Determine the (x, y) coordinate at the center of the cell enclosing the given text.  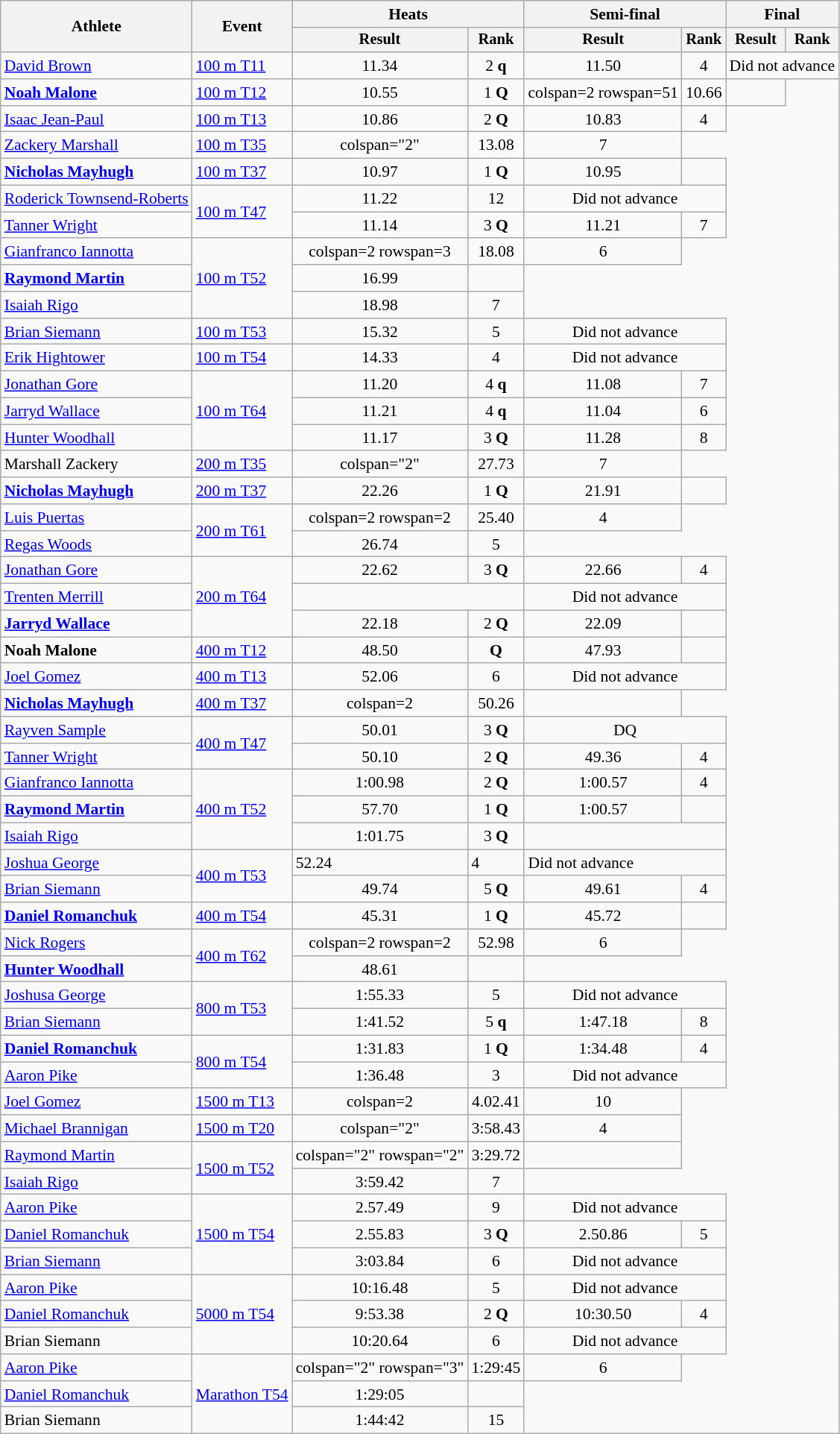
1:29:05 (380, 1394)
5 Q (496, 890)
Rayven Sample (97, 730)
100 m T37 (242, 172)
11.28 (602, 438)
10.95 (602, 172)
100 m T53 (242, 332)
1:36.48 (380, 1075)
Joshua George (97, 863)
10.86 (380, 119)
Regas Woods (97, 544)
2.57.49 (380, 1208)
100 m T11 (242, 66)
5 q (496, 1022)
5000 m T54 (242, 1314)
400 m T54 (242, 916)
13.08 (496, 145)
400 m T47 (242, 743)
21.91 (602, 491)
Final (783, 14)
colspan=2 rowspan=3 (380, 252)
Marshall Zackery (97, 465)
200 m T37 (242, 491)
52.06 (380, 677)
1:31.83 (380, 1049)
DQ (625, 730)
100 m T54 (242, 358)
10:30.50 (602, 1315)
Marathon T54 (242, 1394)
1:47.18 (602, 1022)
22.62 (380, 570)
3:59.42 (380, 1182)
10:16.48 (380, 1288)
colspan=2 rowspan=51 (602, 92)
3:58.43 (496, 1128)
100 m T35 (242, 145)
18.98 (380, 305)
10:20.64 (380, 1341)
3 (496, 1075)
22.18 (380, 624)
11.04 (602, 412)
400 m T12 (242, 650)
400 m T52 (242, 810)
25.40 (496, 518)
100 m T52 (242, 279)
2.55.83 (380, 1235)
11.17 (380, 438)
Q (496, 650)
Heats (408, 14)
100 m T13 (242, 119)
57.70 (380, 810)
Joshusa George (97, 996)
200 m T61 (242, 531)
1500 m T54 (242, 1235)
400 m T53 (242, 875)
400 m T13 (242, 677)
800 m T54 (242, 1062)
49.36 (602, 757)
1500 m T52 (242, 1168)
colspan="2" rowspan="3" (380, 1368)
10.66 (704, 92)
15 (496, 1421)
52.24 (380, 863)
49.74 (380, 890)
11.14 (380, 225)
800 m T53 (242, 1008)
Trenten Merrill (97, 597)
10 (602, 1102)
3:03.84 (380, 1262)
Event (242, 27)
400 m T37 (242, 703)
22.66 (602, 570)
2.50.86 (602, 1235)
49.61 (602, 890)
1:44:42 (380, 1421)
Luis Puertas (97, 518)
52.98 (496, 943)
1:01.75 (380, 837)
200 m T64 (242, 597)
47.93 (602, 650)
Athlete (97, 27)
3:29.72 (496, 1155)
14.33 (380, 358)
Michael Brannigan (97, 1128)
22.26 (380, 491)
11.08 (602, 385)
15.32 (380, 332)
50.01 (380, 730)
48.50 (380, 650)
12 (496, 199)
50.26 (496, 703)
1:34.48 (602, 1049)
11.50 (602, 66)
1500 m T13 (242, 1102)
2 q (496, 66)
100 m T47 (242, 212)
1:00.98 (380, 783)
9 (496, 1208)
Isaac Jean-Paul (97, 119)
Roderick Townsend-Roberts (97, 199)
colspan="2" rowspan="2" (380, 1155)
45.72 (602, 916)
400 m T62 (242, 956)
Semi-final (625, 14)
1:41.52 (380, 1022)
27.73 (496, 465)
10.83 (602, 119)
4.02.41 (496, 1102)
11.22 (380, 199)
9:53.38 (380, 1315)
26.74 (380, 544)
50.10 (380, 757)
100 m T12 (242, 92)
1500 m T20 (242, 1128)
45.31 (380, 916)
Erik Hightower (97, 358)
16.99 (380, 278)
David Brown (97, 66)
1:55.33 (380, 996)
Nick Rogers (97, 943)
11.34 (380, 66)
200 m T35 (242, 465)
48.61 (380, 969)
10.55 (380, 92)
100 m T64 (242, 412)
10.97 (380, 172)
Zackery Marshall (97, 145)
11.20 (380, 385)
1:29:45 (496, 1368)
18.08 (496, 252)
22.09 (602, 624)
